Output the (x, y) coordinate of the center of the cell containing the given text.  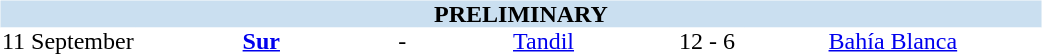
- (402, 42)
Sur (261, 42)
12 - 6 (707, 42)
Tandil (544, 42)
Bahía Blanca (892, 42)
PRELIMINARY (520, 14)
11 September (68, 42)
